From the cell containing the given text, extract its center point as (X, Y) coordinate. 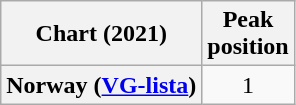
1 (248, 85)
Peakposition (248, 34)
Chart (2021) (102, 34)
Norway (VG-lista) (102, 85)
